Output the (X, Y) coordinate of the center of the cell containing the given text.  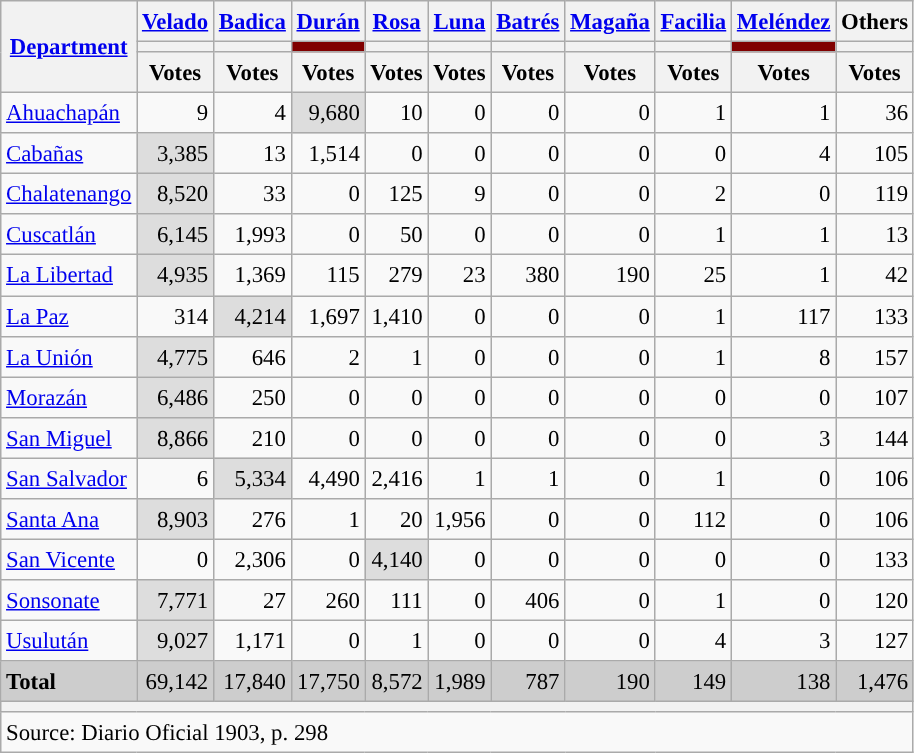
Cuscatlán (69, 234)
2,306 (252, 560)
1,369 (252, 276)
8 (784, 356)
314 (176, 316)
Meléndez (784, 22)
120 (875, 600)
9,027 (176, 640)
23 (460, 276)
Badica (252, 22)
5,334 (252, 478)
1,993 (252, 234)
Department (69, 47)
20 (396, 520)
Facilia (693, 22)
380 (528, 276)
107 (875, 398)
4,140 (396, 560)
149 (693, 682)
406 (528, 600)
La Unión (69, 356)
260 (328, 600)
2,416 (396, 478)
Source: Diario Oficial 1903, p. 298 (458, 732)
La Paz (69, 316)
279 (396, 276)
119 (875, 194)
115 (328, 276)
Batrés (528, 22)
Velado (176, 22)
25 (693, 276)
Chalatenango (69, 194)
125 (396, 194)
69,142 (176, 682)
4,214 (252, 316)
10 (396, 114)
127 (875, 640)
8,866 (176, 438)
111 (396, 600)
250 (252, 398)
Total (69, 682)
Usulután (69, 640)
1,697 (328, 316)
144 (875, 438)
1,956 (460, 520)
17,840 (252, 682)
33 (252, 194)
50 (396, 234)
7,771 (176, 600)
San Vicente (69, 560)
210 (252, 438)
36 (875, 114)
3,385 (176, 154)
6,145 (176, 234)
17,750 (328, 682)
San Salvador (69, 478)
Cabañas (69, 154)
Durán (328, 22)
8,903 (176, 520)
105 (875, 154)
787 (528, 682)
Ahuachapán (69, 114)
138 (784, 682)
6 (176, 478)
1,171 (252, 640)
276 (252, 520)
8,520 (176, 194)
Luna (460, 22)
8,572 (396, 682)
Santa Ana (69, 520)
1,514 (328, 154)
4,775 (176, 356)
Magaña (610, 22)
4,490 (328, 478)
157 (875, 356)
112 (693, 520)
Morazán (69, 398)
9,680 (328, 114)
1,476 (875, 682)
6,486 (176, 398)
646 (252, 356)
117 (784, 316)
1,989 (460, 682)
La Libertad (69, 276)
42 (875, 276)
27 (252, 600)
Others (875, 22)
San Miguel (69, 438)
Rosa (396, 22)
Sonsonate (69, 600)
4,935 (176, 276)
1,410 (396, 316)
